Find where the given text appears and provide that cell's center as (X, Y) coordinate. 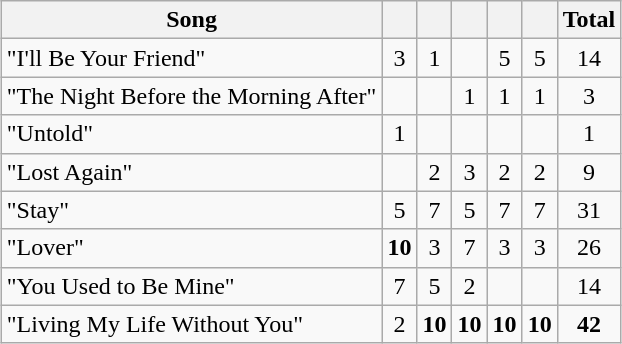
"I'll Be Your Friend" (192, 58)
Song (192, 20)
31 (589, 210)
"Lover" (192, 248)
"Untold" (192, 134)
"Stay" (192, 210)
26 (589, 248)
"You Used to Be Mine" (192, 286)
"The Night Before the Morning After" (192, 96)
42 (589, 324)
"Living My Life Without You" (192, 324)
9 (589, 172)
Total (589, 20)
"Lost Again" (192, 172)
